For the text-containing cell, return its midpoint in (x, y) coordinate format. 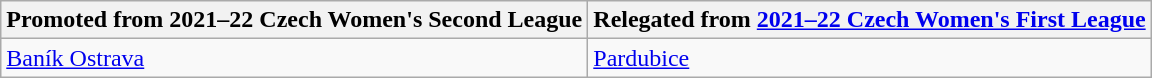
Baník Ostrava (294, 58)
Relegated from 2021–22 Czech Women's First League (870, 20)
Pardubice (870, 58)
Promoted from 2021–22 Czech Women's Second League (294, 20)
